Locate the cell with the specified text and output its [x, y] center coordinate. 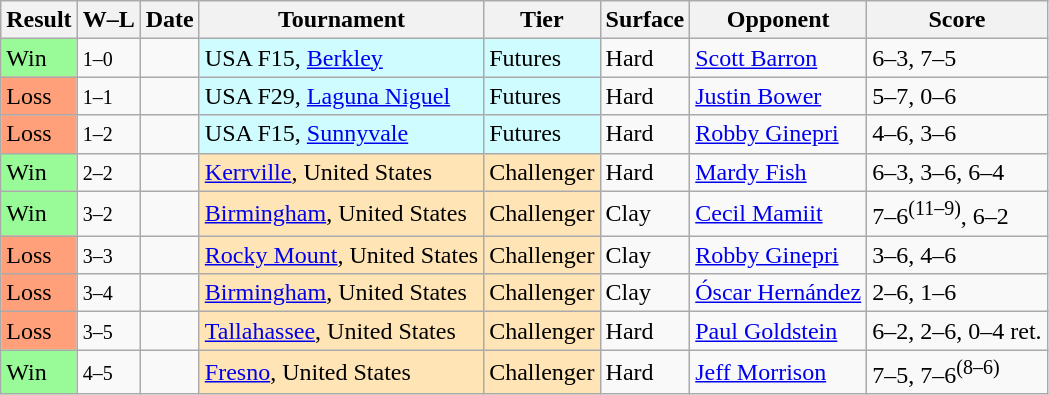
6–3, 7–5 [957, 58]
3–6, 4–6 [957, 255]
7–5, 7–6(8–6) [957, 372]
Justin Bower [778, 96]
Result [39, 20]
USA F15, Berkley [341, 58]
4–6, 3–6 [957, 134]
Tournament [341, 20]
Mardy Fish [778, 172]
3–5 [108, 331]
2–2 [108, 172]
3–3 [108, 255]
2–6, 1–6 [957, 293]
Paul Goldstein [778, 331]
W–L [108, 20]
Surface [645, 20]
Tallahassee, United States [341, 331]
Date [170, 20]
Scott Barron [778, 58]
1–0 [108, 58]
7–6(11–9), 6–2 [957, 214]
USA F15, Sunnyvale [341, 134]
3–2 [108, 214]
Kerrville, United States [341, 172]
Rocky Mount, United States [341, 255]
Jeff Morrison [778, 372]
1–1 [108, 96]
Opponent [778, 20]
Cecil Mamiit [778, 214]
6–3, 3–6, 6–4 [957, 172]
Fresno, United States [341, 372]
1–2 [108, 134]
4–5 [108, 372]
Score [957, 20]
Tier [542, 20]
6–2, 2–6, 0–4 ret. [957, 331]
Óscar Hernández [778, 293]
5–7, 0–6 [957, 96]
USA F29, Laguna Niguel [341, 96]
3–4 [108, 293]
